Detect which cell encompasses the target text, then output its [X, Y] center coordinate. 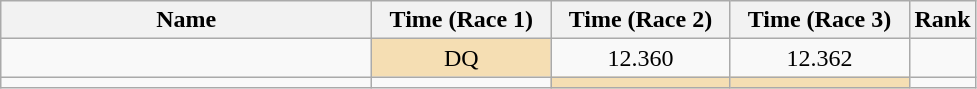
Name [186, 20]
Time (Race 3) [820, 20]
Time (Race 1) [462, 20]
Rank [942, 20]
12.362 [820, 58]
12.360 [640, 58]
Time (Race 2) [640, 20]
DQ [462, 58]
